Provide the (x, y) coordinate of the cell's center where the given text is located.  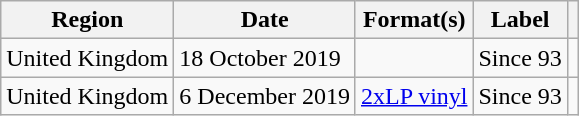
2xLP vinyl (414, 96)
Date (265, 20)
18 October 2019 (265, 58)
Format(s) (414, 20)
Region (88, 20)
Label (520, 20)
6 December 2019 (265, 96)
